Extract the [X, Y] coordinate from the center of the cell holding the provided text.  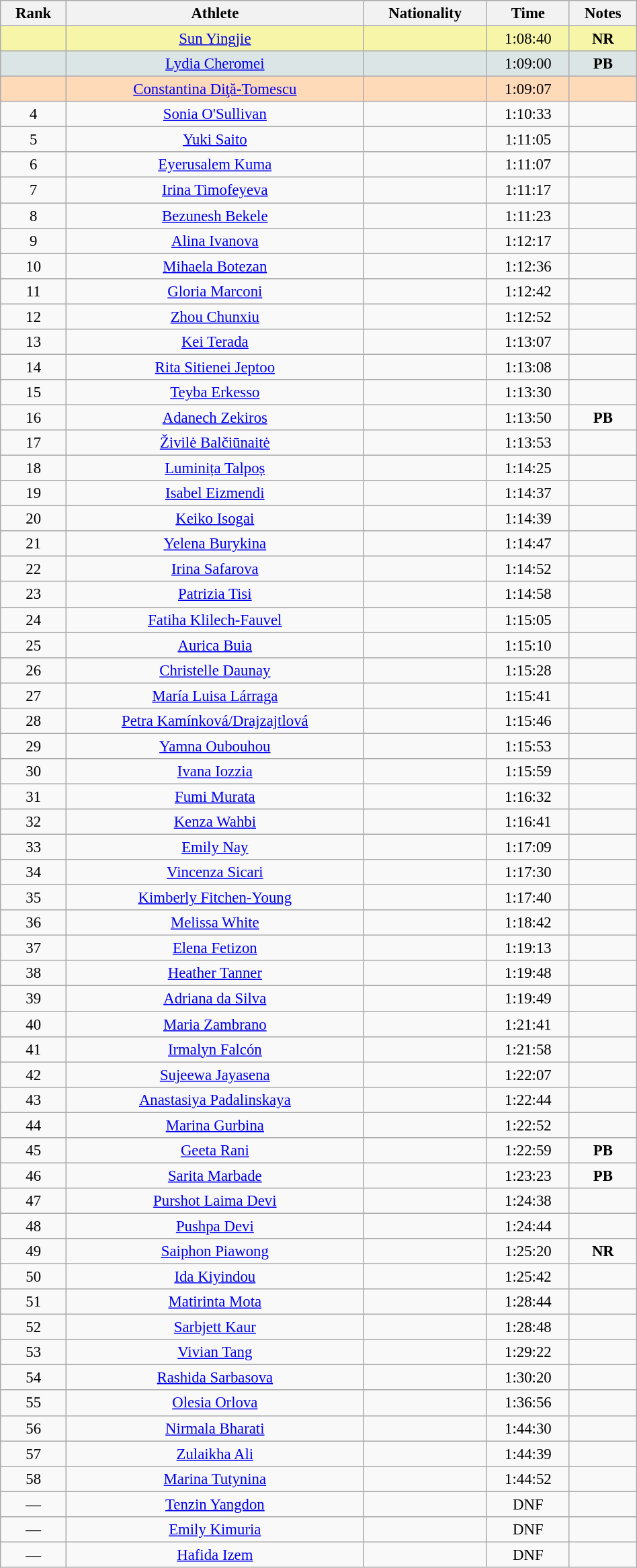
1:29:22 [528, 1352]
28 [34, 721]
26 [34, 670]
1:24:38 [528, 1201]
1:13:07 [528, 342]
1:09:07 [528, 89]
17 [34, 443]
Irina Timofeyeva [215, 190]
1:16:32 [528, 796]
1:09:00 [528, 64]
Sarita Marbade [215, 1175]
1:22:52 [528, 1125]
Bezunesh Bekele [215, 216]
12 [34, 317]
1:10:33 [528, 114]
1:15:59 [528, 772]
Marina Tutynina [215, 1479]
Nirmala Bharati [215, 1428]
1:44:52 [528, 1479]
Yuki Saito [215, 140]
25 [34, 645]
1:15:28 [528, 670]
32 [34, 822]
Irina Safarova [215, 569]
23 [34, 595]
Luminița Talpoș [215, 468]
Fumi Murata [215, 796]
Notes [603, 13]
20 [34, 519]
Emily Nay [215, 848]
Živilė Balčiūnaitė [215, 443]
Emily Kimuria [215, 1530]
Sarbjett Kaur [215, 1327]
Rashida Sarbasova [215, 1378]
4 [34, 114]
51 [34, 1302]
18 [34, 468]
10 [34, 266]
Anastasiya Padalinskaya [215, 1100]
María Luisa Lárraga [215, 696]
47 [34, 1201]
1:19:13 [528, 948]
Kenza Wahbi [215, 822]
1:23:23 [528, 1175]
36 [34, 923]
Elena Fetizon [215, 948]
Ivana Iozzia [215, 772]
1:15:53 [528, 746]
1:11:07 [528, 165]
Kimberly Fitchen-Young [215, 898]
Mihaela Botezan [215, 266]
1:22:59 [528, 1151]
46 [34, 1175]
1:12:36 [528, 266]
34 [34, 872]
Zhou Chunxiu [215, 317]
1:15:46 [528, 721]
14 [34, 367]
Time [528, 13]
Teyba Erkesso [215, 393]
1:14:52 [528, 569]
21 [34, 544]
1:13:30 [528, 393]
Zulaikha Ali [215, 1454]
9 [34, 241]
16 [34, 417]
15 [34, 393]
Vivian Tang [215, 1352]
19 [34, 493]
37 [34, 948]
Eyerusalem Kuma [215, 165]
1:36:56 [528, 1403]
Adanech Zekiros [215, 417]
1:44:30 [528, 1428]
Nationality [425, 13]
Heather Tanner [215, 974]
1:14:47 [528, 544]
58 [34, 1479]
42 [34, 1075]
Sujeewa Jayasena [215, 1075]
Adriana da Silva [215, 999]
1:13:50 [528, 417]
Keiko Isogai [215, 519]
7 [34, 190]
31 [34, 796]
35 [34, 898]
33 [34, 848]
45 [34, 1151]
52 [34, 1327]
44 [34, 1125]
50 [34, 1277]
24 [34, 620]
Melissa White [215, 923]
Isabel Eizmendi [215, 493]
Olesia Orlova [215, 1403]
1:13:53 [528, 443]
Alina Ivanova [215, 241]
1:28:44 [528, 1302]
Lydia Cheromei [215, 64]
Geeta Rani [215, 1151]
1:25:42 [528, 1277]
55 [34, 1403]
1:17:30 [528, 872]
Matirinta Mota [215, 1302]
13 [34, 342]
Kei Terada [215, 342]
1:18:42 [528, 923]
43 [34, 1100]
Patrizia Tisi [215, 595]
Ida Kiyindou [215, 1277]
5 [34, 140]
Yamna Oubouhou [215, 746]
1:22:07 [528, 1075]
1:17:40 [528, 898]
1:19:48 [528, 974]
Rita Sitienei Jeptoo [215, 367]
29 [34, 746]
1:21:41 [528, 1024]
1:15:05 [528, 620]
1:14:25 [528, 468]
38 [34, 974]
1:12:17 [528, 241]
56 [34, 1428]
1:12:52 [528, 317]
30 [34, 772]
Pushpa Devi [215, 1226]
54 [34, 1378]
41 [34, 1049]
Petra Kamínková/Drajzajtlová [215, 721]
27 [34, 696]
1:44:39 [528, 1454]
Athlete [215, 13]
22 [34, 569]
1:30:20 [528, 1378]
1:19:49 [528, 999]
1:28:48 [528, 1327]
1:13:08 [528, 367]
1:15:41 [528, 696]
1:16:41 [528, 822]
49 [34, 1251]
Marina Gurbina [215, 1125]
6 [34, 165]
Purshot Laima Devi [215, 1201]
11 [34, 291]
Sun Yingjie [215, 39]
Christelle Daunay [215, 670]
1:11:17 [528, 190]
1:17:09 [528, 848]
Fatiha Klilech-Fauvel [215, 620]
Aurica Buia [215, 645]
1:25:20 [528, 1251]
Gloria Marconi [215, 291]
Saiphon Piawong [215, 1251]
Constantina Diţă-Tomescu [215, 89]
1:14:58 [528, 595]
40 [34, 1024]
1:22:44 [528, 1100]
Yelena Burykina [215, 544]
1:12:42 [528, 291]
Hafida Izem [215, 1555]
Rank [34, 13]
Vincenza Sicari [215, 872]
1:11:05 [528, 140]
1:15:10 [528, 645]
1:14:39 [528, 519]
48 [34, 1226]
39 [34, 999]
57 [34, 1454]
1:24:44 [528, 1226]
1:21:58 [528, 1049]
Irmalyn Falcón [215, 1049]
Maria Zambrano [215, 1024]
Tenzin Yangdon [215, 1504]
8 [34, 216]
1:14:37 [528, 493]
Sonia O'Sullivan [215, 114]
1:11:23 [528, 216]
53 [34, 1352]
1:08:40 [528, 39]
